Capture the cell that displays the provided text and extract its (X, Y) central coordinate. 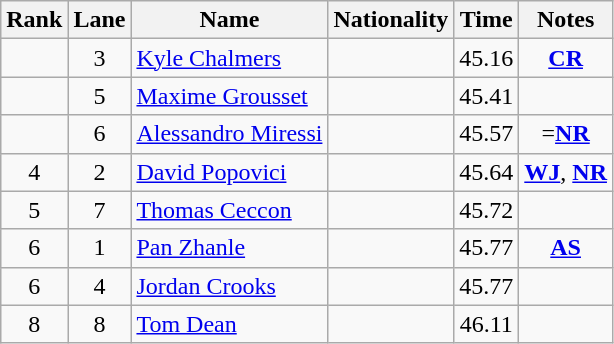
45.64 (486, 172)
Kyle Chalmers (230, 58)
45.57 (486, 134)
45.16 (486, 58)
3 (100, 58)
Lane (100, 20)
1 (100, 248)
Nationality (391, 20)
Jordan Crooks (230, 286)
2 (100, 172)
Rank (34, 20)
David Popovici (230, 172)
Pan Zhanle (230, 248)
45.72 (486, 210)
Tom Dean (230, 324)
Time (486, 20)
AS (566, 248)
Name (230, 20)
Alessandro Miressi (230, 134)
=NR (566, 134)
45.41 (486, 96)
CR (566, 58)
WJ, NR (566, 172)
Thomas Ceccon (230, 210)
Maxime Grousset (230, 96)
Notes (566, 20)
7 (100, 210)
46.11 (486, 324)
